Return (X, Y) of the center of cell containing provided text 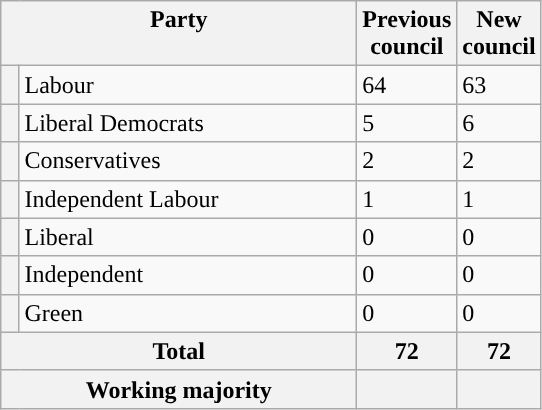
Working majority (179, 389)
Total (179, 351)
Previous council (407, 34)
Independent Labour (188, 199)
Party (179, 34)
5 (407, 123)
Liberal Democrats (188, 123)
63 (499, 85)
6 (499, 123)
Green (188, 313)
Liberal (188, 237)
Labour (188, 85)
Independent (188, 275)
Conservatives (188, 161)
64 (407, 85)
New council (499, 34)
